Determine the [X, Y] coordinate at the center of the cell enclosing the given text.  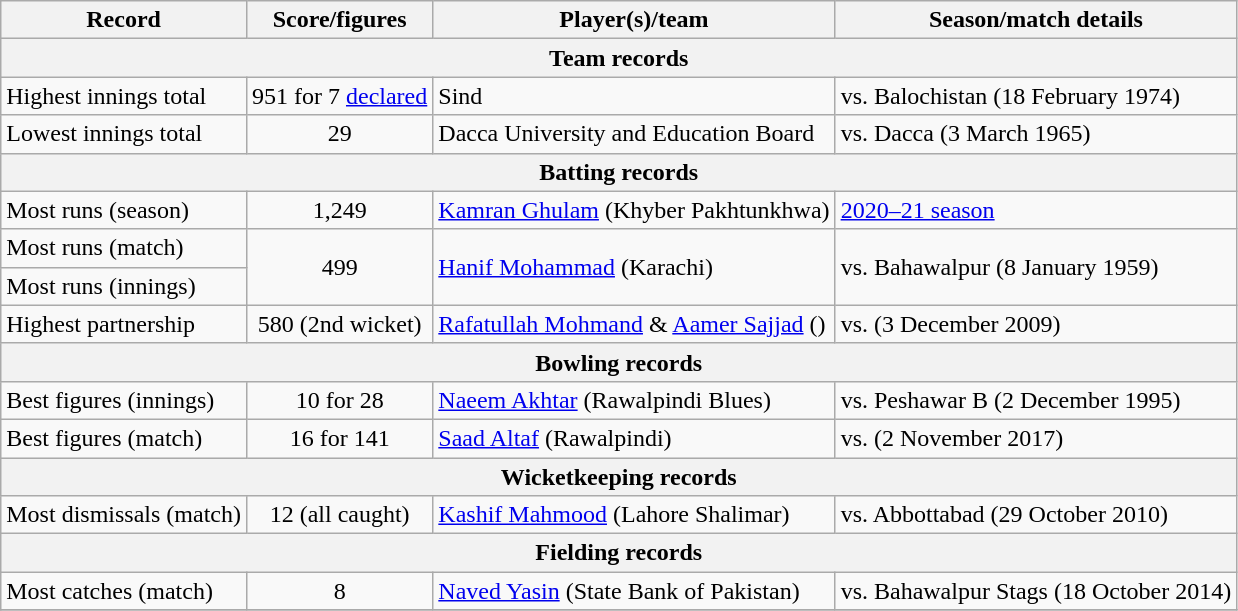
Team records [619, 58]
Hanif Mohammad (Karachi) [634, 267]
Kashif Mahmood (Lahore Shalimar) [634, 515]
Most dismissals (match) [124, 515]
vs. Abbottabad (29 October 2010) [1036, 515]
Most runs (match) [124, 248]
16 for 141 [339, 438]
8 [339, 591]
vs. Balochistan (18 February 1974) [1036, 96]
vs. Peshawar B (2 December 1995) [1036, 400]
Lowest innings total [124, 134]
580 (2nd wicket) [339, 324]
Record [124, 20]
12 (all caught) [339, 515]
29 [339, 134]
Naeem Akhtar (Rawalpindi Blues) [634, 400]
Highest innings total [124, 96]
10 for 28 [339, 400]
Most catches (match) [124, 591]
Fielding records [619, 553]
Saad Altaf (Rawalpindi) [634, 438]
Season/match details [1036, 20]
Best figures (innings) [124, 400]
vs. Dacca (3 March 1965) [1036, 134]
Best figures (match) [124, 438]
Naved Yasin (State Bank of Pakistan) [634, 591]
951 for 7 declared [339, 96]
Kamran Ghulam (Khyber Pakhtunkhwa) [634, 210]
Wicketkeeping records [619, 477]
vs. Bahawalpur Stags (18 October 2014) [1036, 591]
Bowling records [619, 362]
499 [339, 267]
Highest partnership [124, 324]
Batting records [619, 172]
vs. Bahawalpur (8 January 1959) [1036, 267]
Most runs (innings) [124, 286]
2020–21 season [1036, 210]
Sind [634, 96]
Dacca University and Education Board [634, 134]
vs. (2 November 2017) [1036, 438]
Rafatullah Mohmand & Aamer Sajjad () [634, 324]
1,249 [339, 210]
Player(s)/team [634, 20]
vs. (3 December 2009) [1036, 324]
Score/figures [339, 20]
Most runs (season) [124, 210]
